From the cell containing the given text, extract its center point as (X, Y) coordinate. 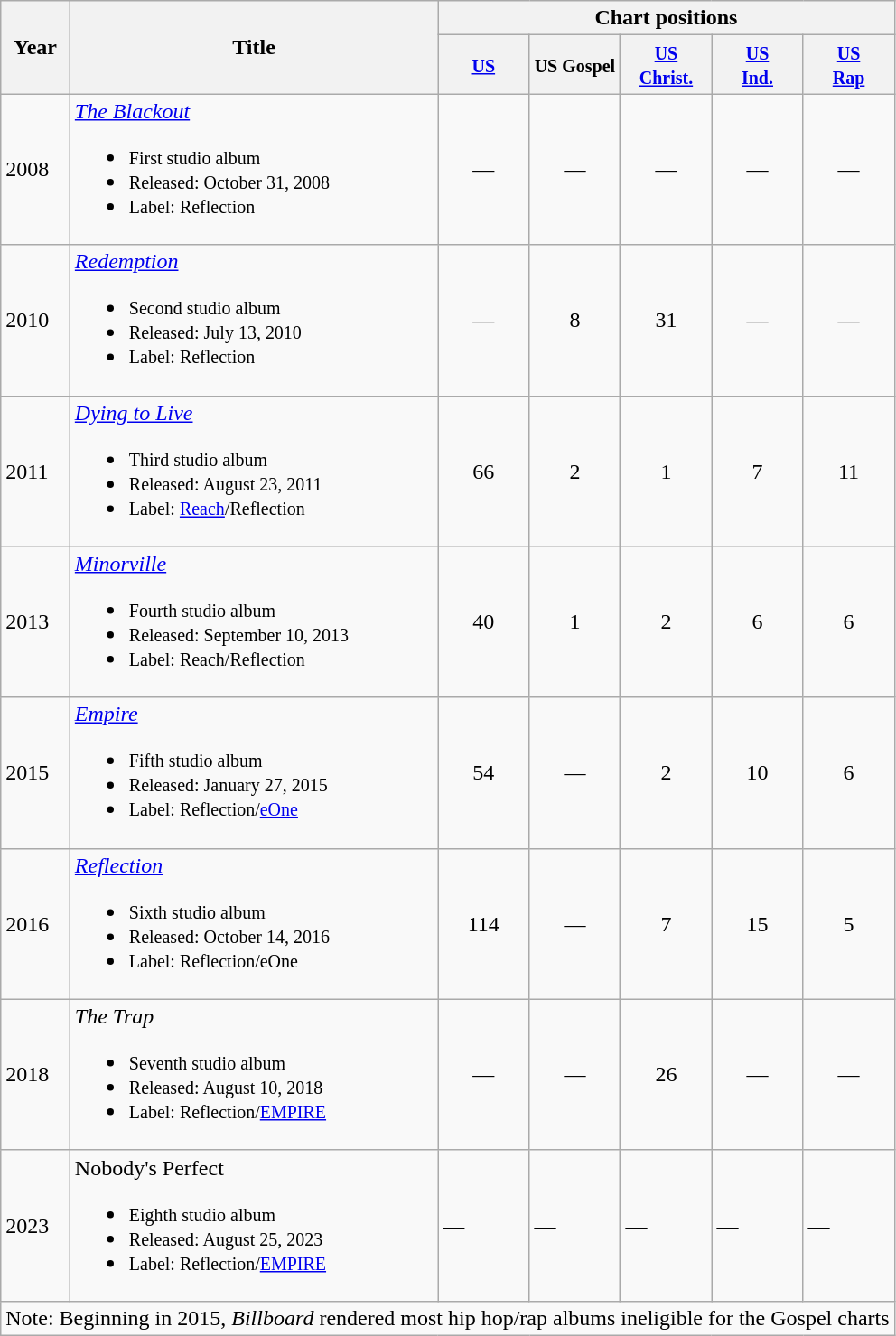
ReflectionSixth studio albumReleased: October 14, 2016Label: Reflection/eOne (253, 923)
11 (849, 472)
5 (849, 923)
Title (253, 47)
2023 (36, 1225)
2011 (36, 472)
2008 (36, 170)
Redemption Second studio albumReleased: July 13, 2010Label: Reflection (253, 320)
MinorvilleFourth studio albumReleased: September 10, 2013Label: Reach/Reflection (253, 621)
26 (667, 1075)
54 (484, 773)
2013 (36, 621)
15 (757, 923)
US Gospel (574, 65)
US (484, 65)
The Blackout First studio albumReleased: October 31, 2008Label: Reflection (253, 170)
The TrapSeventh studio albumReleased: August 10, 2018Label: Reflection/EMPIRE (253, 1075)
Nobody's PerfectEighth studio albumReleased: August 25, 2023Label: Reflection/EMPIRE (253, 1225)
8 (574, 320)
2015 (36, 773)
66 (484, 472)
Year (36, 47)
10 (757, 773)
EmpireFifth studio albumReleased: January 27, 2015Label: Reflection/eOne (253, 773)
Note: Beginning in 2015, Billboard rendered most hip hop/rap albums ineligible for the Gospel charts (448, 1318)
2018 (36, 1075)
Chart positions (667, 18)
2016 (36, 923)
2010 (36, 320)
USRap (849, 65)
USChrist. (667, 65)
114 (484, 923)
40 (484, 621)
31 (667, 320)
USInd. (757, 65)
Dying to Live Third studio albumReleased: August 23, 2011Label: Reach/Reflection (253, 472)
